Identify which cell holds the provided text, then report its (X, Y) central coordinate. 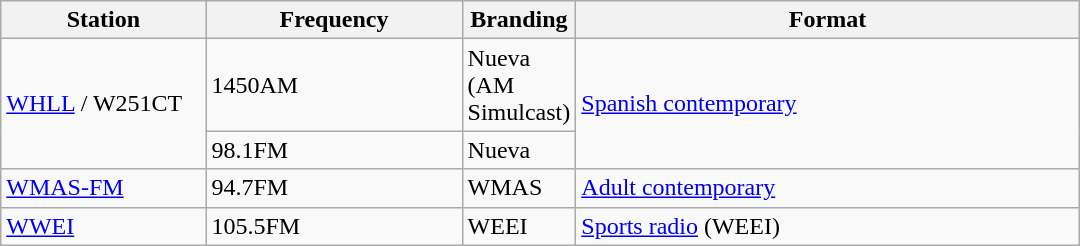
1450AM (334, 85)
WMAS (519, 188)
WMAS-FM (104, 188)
WWEI (104, 226)
105.5FM (334, 226)
WHLL / W251CT (104, 104)
Sports radio (WEEI) (828, 226)
98.1FM (334, 150)
Station (104, 20)
Adult contemporary (828, 188)
Format (828, 20)
Frequency (334, 20)
94.7FM (334, 188)
Spanish contemporary (828, 104)
Nueva (519, 150)
Branding (519, 20)
Nueva (AM Simulcast) (519, 85)
WEEI (519, 226)
